Find where the given text appears and provide that cell's center as [X, Y] coordinate. 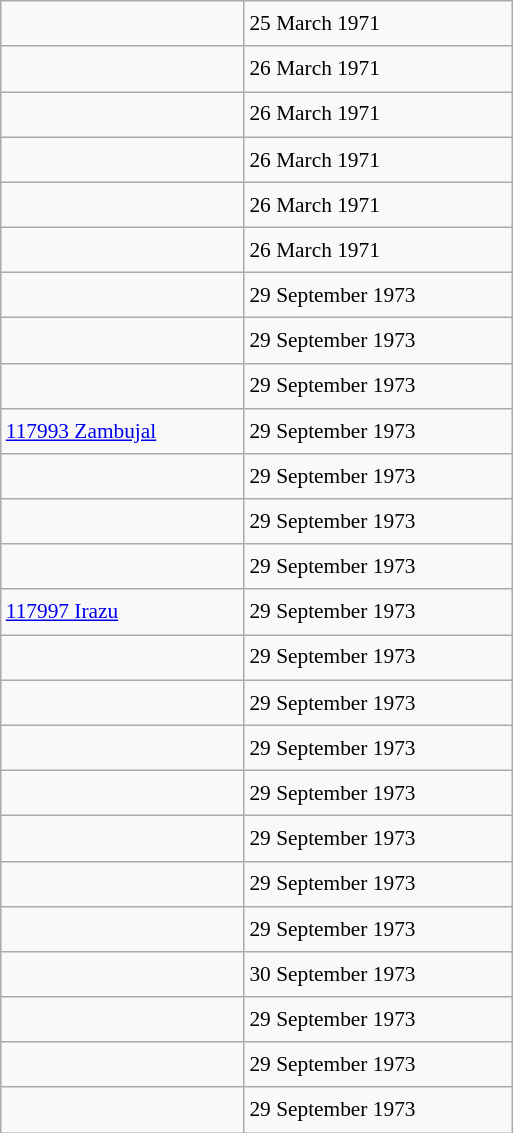
117993 Zambujal [123, 430]
30 September 1973 [378, 974]
117997 Irazu [123, 612]
25 March 1971 [378, 24]
